Capture the cell that displays the provided text and extract its [x, y] central coordinate. 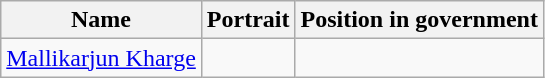
Portrait [248, 20]
Mallikarjun Kharge [102, 58]
Position in government [419, 20]
Name [102, 20]
